Search for the cell housing the specified text and yield its (X, Y) center coordinate. 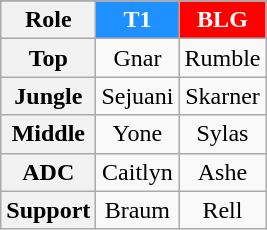
T1 (138, 20)
Middle (48, 134)
Gnar (138, 58)
Ashe (222, 172)
Top (48, 58)
Yone (138, 134)
Skarner (222, 96)
Rumble (222, 58)
Sejuani (138, 96)
Caitlyn (138, 172)
Braum (138, 210)
Role (48, 20)
Jungle (48, 96)
Rell (222, 210)
Support (48, 210)
BLG (222, 20)
ADC (48, 172)
Sylas (222, 134)
